Return the (x, y) coordinate for the center point of the cell that contains the specified text.  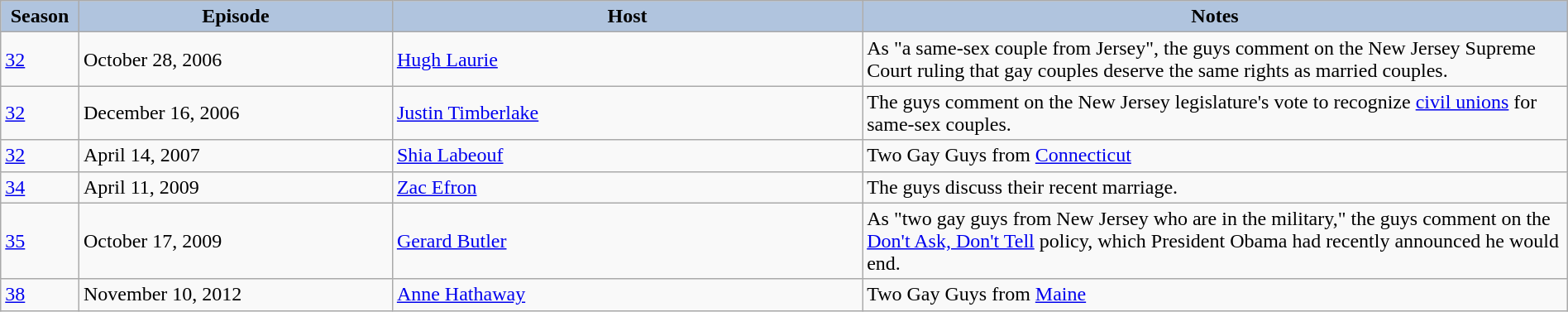
Justin Timberlake (627, 113)
Two Gay Guys from Connecticut (1216, 156)
The guys discuss their recent marriage. (1216, 187)
Host (627, 17)
October 28, 2006 (235, 60)
34 (40, 187)
Notes (1216, 17)
Episode (235, 17)
Two Gay Guys from Maine (1216, 295)
Zac Efron (627, 187)
Hugh Laurie (627, 60)
The guys comment on the New Jersey legislature's vote to recognize civil unions for same-sex couples. (1216, 113)
35 (40, 241)
Anne Hathaway (627, 295)
April 11, 2009 (235, 187)
Gerard Butler (627, 241)
October 17, 2009 (235, 241)
November 10, 2012 (235, 295)
38 (40, 295)
April 14, 2007 (235, 156)
Shia Labeouf (627, 156)
Season (40, 17)
December 16, 2006 (235, 113)
